Scan for the cell matching the given text and deliver its (x, y) coordinate at center. 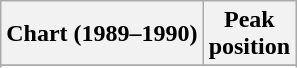
Peak position (249, 34)
Chart (1989–1990) (102, 34)
